Return [x, y] of the center of cell containing provided text 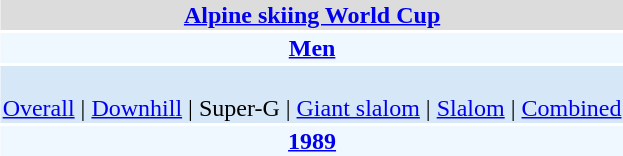
1989 [312, 141]
Alpine skiing World Cup [312, 15]
Men [312, 48]
Overall | Downhill | Super-G | Giant slalom | Slalom | Combined [312, 94]
